Detect which cell encompasses the target text, then output its [x, y] center coordinate. 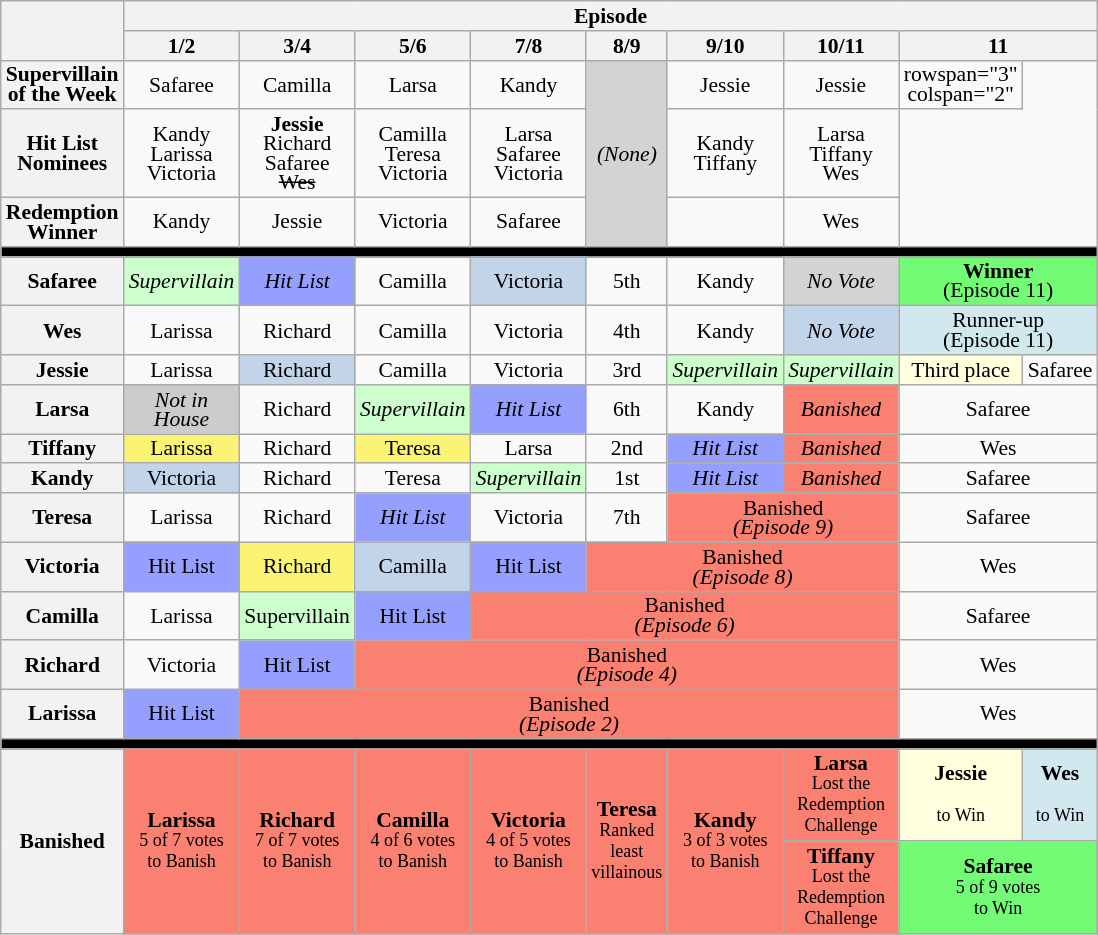
LarsaLost theRedemption Challenge [841, 796]
Banished(Episode 8) [742, 566]
Tiffany [62, 449]
5th [626, 282]
Banished(Episode 9) [782, 518]
Richard 7 of 7 votesto Banish [297, 842]
Banished(Episode 6) [685, 616]
Hit ListNominees [62, 154]
Winner(Episode 11) [998, 282]
5/6 [413, 46]
Larissa 5 of 7 votesto Banish [182, 842]
RedemptionWinner [62, 222]
CamillaTeresaVictoria [413, 154]
Camilla 4 of 6 votesto Banish [413, 842]
4th [626, 330]
7th [626, 518]
Episode [611, 16]
Runner-up(Episode 11) [998, 330]
LarsaTiffanyWes [841, 154]
11 [998, 46]
Not inHouse [182, 410]
Kandy 3 of 3 votesto Banish [725, 842]
TiffanyLost theRedemption Challenge [841, 888]
1st [626, 479]
9/10 [725, 46]
Safaree5 of 9 votesto Win [998, 888]
KandyLarissaVictoria [182, 154]
Westo Win [1060, 796]
7/8 [529, 46]
3rd [626, 370]
3/4 [297, 46]
LarsaSafareeVictoria [529, 154]
10/11 [841, 46]
Banished(Episode 4) [627, 666]
(None) [626, 153]
JessieRichardSafareeWes [297, 154]
rowspan="3" colspan="2" [961, 84]
1/2 [182, 46]
Supervillainof the Week [62, 84]
Jessieto Win [961, 796]
6th [626, 410]
Third place [961, 370]
KandyTiffany [725, 154]
2nd [626, 449]
TeresaRanked least villainous [626, 842]
Banished(Episode 2) [568, 714]
Victoria 4 of 5 votesto Banish [529, 842]
8/9 [626, 46]
